Return [X, Y] of the center of cell containing provided text 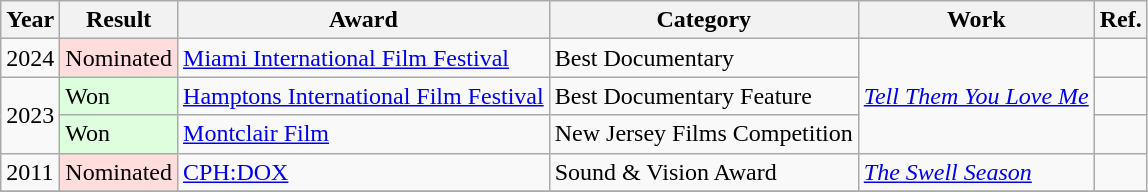
Category [704, 20]
Montclair Film [364, 134]
2024 [30, 58]
Best Documentary Feature [704, 96]
CPH:DOX [364, 172]
Result [119, 20]
Sound & Vision Award [704, 172]
2023 [30, 115]
New Jersey Films Competition [704, 134]
Work [976, 20]
The Swell Season [976, 172]
2011 [30, 172]
Best Documentary [704, 58]
Miami International Film Festival [364, 58]
Tell Them You Love Me [976, 96]
Year [30, 20]
Ref. [1120, 20]
Award [364, 20]
Hamptons International Film Festival [364, 96]
